Provide the [X, Y] coordinate of the cell's center where the given text is located.  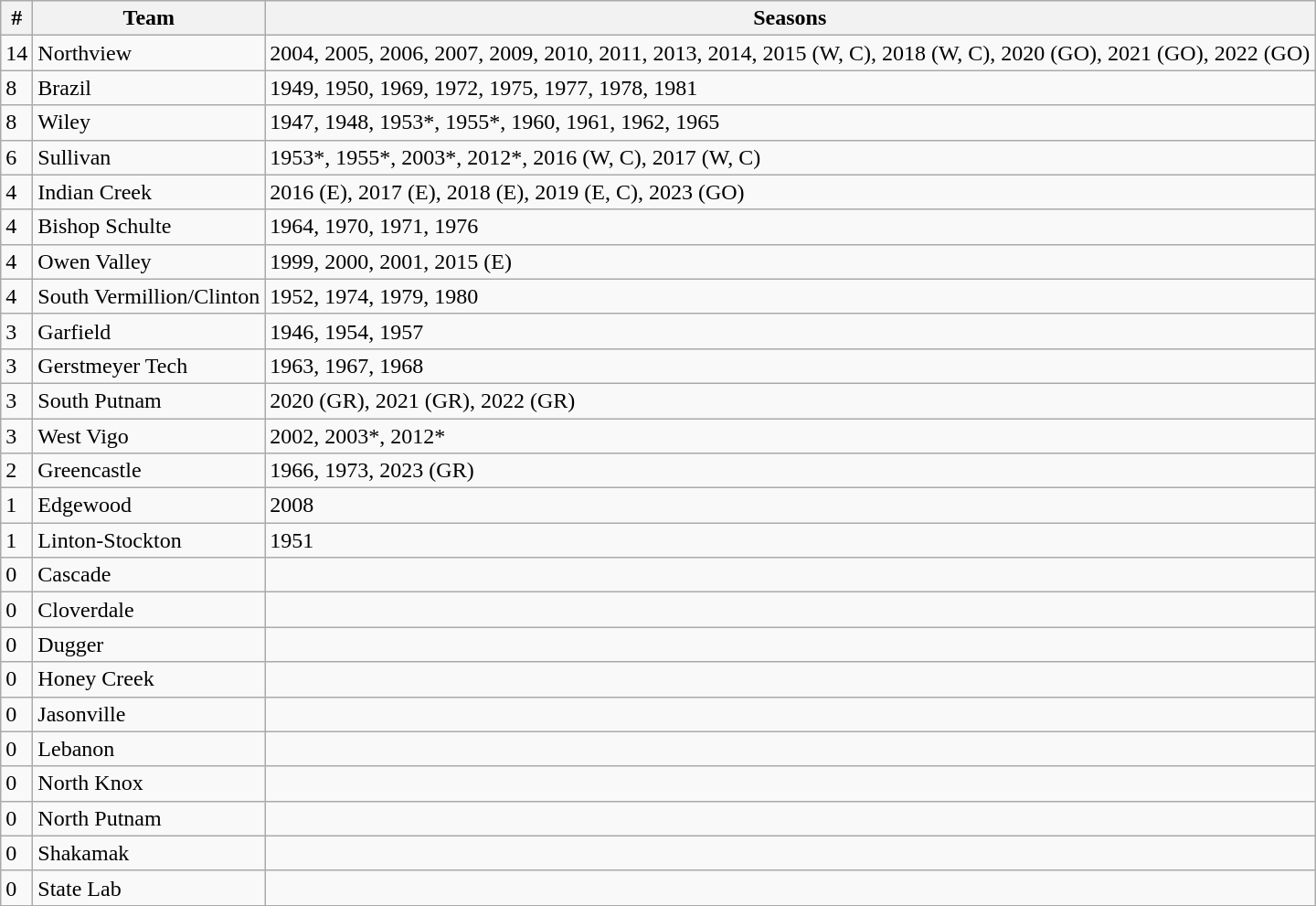
Owen Valley [149, 261]
Wiley [149, 123]
1964, 1970, 1971, 1976 [790, 227]
1952, 1974, 1979, 1980 [790, 296]
State Lab [149, 888]
North Knox [149, 783]
South Putnam [149, 400]
1947, 1948, 1953*, 1955*, 1960, 1961, 1962, 1965 [790, 123]
Seasons [790, 18]
# [16, 18]
1963, 1967, 1968 [790, 366]
Linton-Stockton [149, 540]
West Vigo [149, 436]
1999, 2000, 2001, 2015 (E) [790, 261]
1953*, 1955*, 2003*, 2012*, 2016 (W, C), 2017 (W, C) [790, 157]
Team [149, 18]
Bishop Schulte [149, 227]
Cascade [149, 575]
Gerstmeyer Tech [149, 366]
2004, 2005, 2006, 2007, 2009, 2010, 2011, 2013, 2014, 2015 (W, C), 2018 (W, C), 2020 (GO), 2021 (GO), 2022 (GO) [790, 53]
2002, 2003*, 2012* [790, 436]
2 [16, 471]
14 [16, 53]
Brazil [149, 88]
Sullivan [149, 157]
2020 (GR), 2021 (GR), 2022 (GR) [790, 400]
Honey Creek [149, 679]
Cloverdale [149, 610]
Lebanon [149, 749]
Greencastle [149, 471]
2008 [790, 506]
1966, 1973, 2023 (GR) [790, 471]
Shakamak [149, 853]
North Putnam [149, 818]
Northview [149, 53]
6 [16, 157]
1949, 1950, 1969, 1972, 1975, 1977, 1978, 1981 [790, 88]
Jasonville [149, 714]
Indian Creek [149, 192]
Edgewood [149, 506]
1946, 1954, 1957 [790, 331]
Dugger [149, 645]
2016 (E), 2017 (E), 2018 (E), 2019 (E, C), 2023 (GO) [790, 192]
1951 [790, 540]
South Vermillion/Clinton [149, 296]
Garfield [149, 331]
